For the text-containing cell, return its midpoint in (x, y) coordinate format. 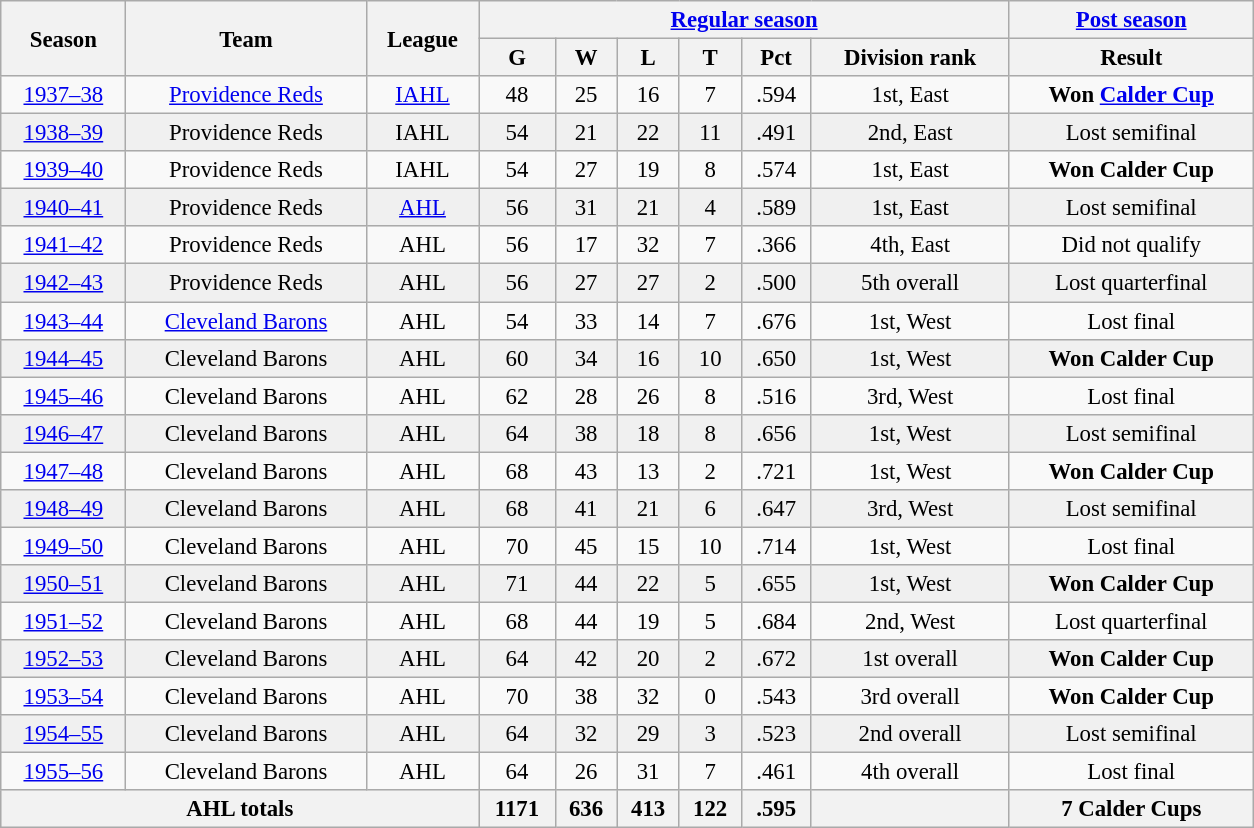
.721 (776, 471)
1949–50 (64, 546)
636 (586, 809)
3rd overall (910, 697)
.655 (776, 584)
.656 (776, 433)
1951–52 (64, 621)
1940–41 (64, 208)
29 (648, 734)
28 (586, 396)
.672 (776, 659)
.714 (776, 546)
.684 (776, 621)
.595 (776, 809)
.516 (776, 396)
15 (648, 546)
.366 (776, 245)
60 (517, 358)
14 (648, 321)
1947–48 (64, 471)
62 (517, 396)
413 (648, 809)
2nd overall (910, 734)
45 (586, 546)
1939–40 (64, 170)
33 (586, 321)
42 (586, 659)
.647 (776, 509)
1953–54 (64, 697)
.523 (776, 734)
Division rank (910, 58)
20 (648, 659)
1945–46 (64, 396)
1st overall (910, 659)
2nd, West (910, 621)
.594 (776, 95)
1171 (517, 809)
71 (517, 584)
T (710, 58)
13 (648, 471)
AHL totals (240, 809)
Pct (776, 58)
0 (710, 697)
25 (586, 95)
1938–39 (64, 133)
7 Calder Cups (1131, 809)
.574 (776, 170)
Season (64, 38)
L (648, 58)
4th, East (910, 245)
41 (586, 509)
.491 (776, 133)
43 (586, 471)
Regular season (744, 20)
1942–43 (64, 283)
18 (648, 433)
League (422, 38)
1954–55 (64, 734)
122 (710, 809)
.543 (776, 697)
.650 (776, 358)
1946–47 (64, 433)
1937–38 (64, 95)
Post season (1131, 20)
11 (710, 133)
4th overall (910, 772)
1948–49 (64, 509)
4 (710, 208)
34 (586, 358)
1943–44 (64, 321)
5th overall (910, 283)
48 (517, 95)
Did not qualify (1131, 245)
1952–53 (64, 659)
17 (586, 245)
.461 (776, 772)
.676 (776, 321)
1950–51 (64, 584)
3 (710, 734)
1941–42 (64, 245)
Result (1131, 58)
1944–45 (64, 358)
.589 (776, 208)
W (586, 58)
Team (246, 38)
1955–56 (64, 772)
G (517, 58)
6 (710, 509)
.500 (776, 283)
2nd, East (910, 133)
